Pinpoint the cell where the given text exists, returning its (X, Y) midpoint coordinate. 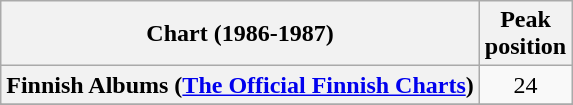
24 (525, 85)
Finnish Albums (The Official Finnish Charts) (240, 85)
Chart (1986-1987) (240, 34)
Peak position (525, 34)
